Capture the cell that displays the provided text and extract its [X, Y] central coordinate. 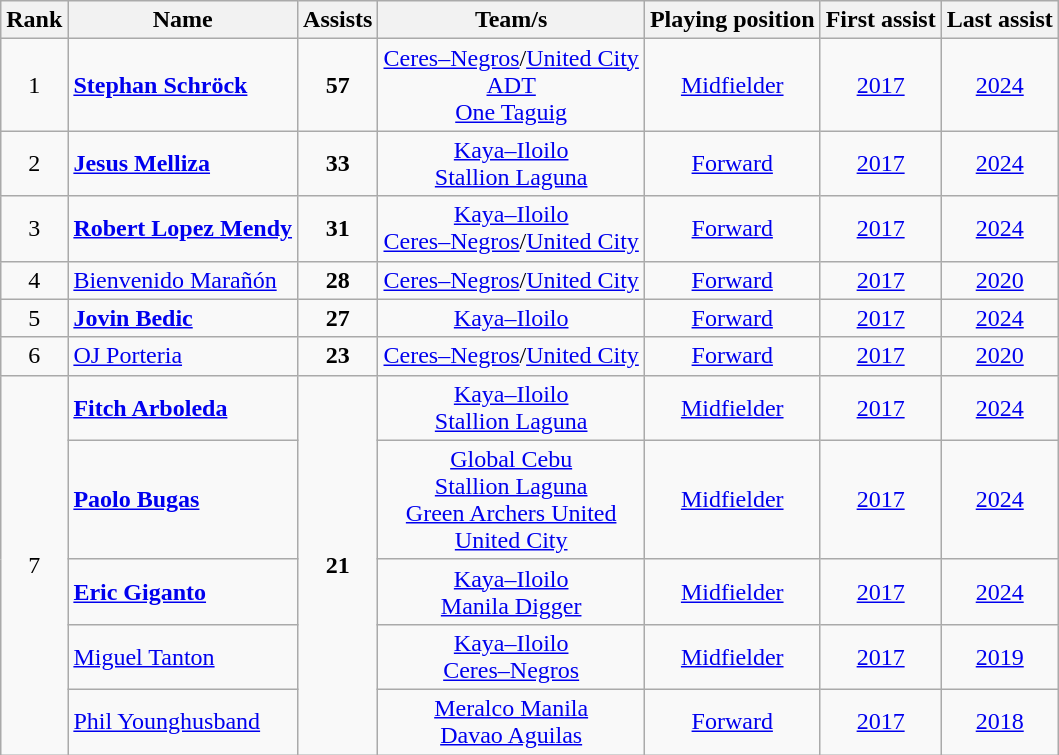
21 [338, 564]
2018 [1000, 722]
23 [338, 356]
Bienvenido Marañón [183, 280]
3 [34, 228]
Last assist [1000, 20]
Kaya–IloiloCeres–Negros [511, 656]
57 [338, 85]
First assist [880, 20]
33 [338, 164]
Meralco ManilaDavao Aguilas [511, 722]
28 [338, 280]
Robert Lopez Mendy [183, 228]
Kaya–IloiloManila Digger [511, 592]
6 [34, 356]
2019 [1000, 656]
Eric Giganto [183, 592]
Ceres–Negros/United CityADTOne Taguig [511, 85]
Team/s [511, 20]
OJ Porteria [183, 356]
2 [34, 164]
7 [34, 564]
Name [183, 20]
Jovin Bedic [183, 318]
Kaya–Iloilo Ceres–Negros/United City [511, 228]
1 [34, 85]
Assists [338, 20]
Stephan Schröck [183, 85]
Paolo Bugas [183, 500]
Rank [34, 20]
Phil Younghusband [183, 722]
Fitch Arboleda [183, 408]
Kaya–Iloilo [511, 318]
31 [338, 228]
5 [34, 318]
Playing position [732, 20]
27 [338, 318]
4 [34, 280]
Jesus Melliza [183, 164]
Miguel Tanton [183, 656]
Global CebuStallion LagunaGreen Archers UnitedUnited City [511, 500]
